Detect which cell encompasses the target text, then output its [x, y] center coordinate. 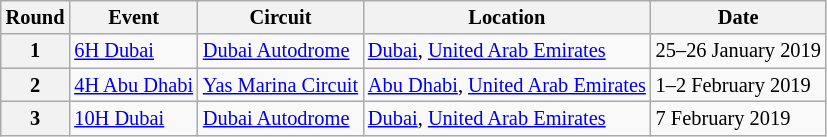
Date [738, 17]
25–26 January 2019 [738, 51]
6H Dubai [134, 51]
2 [36, 85]
4H Abu Dhabi [134, 85]
Location [507, 17]
Circuit [280, 17]
3 [36, 118]
1–2 February 2019 [738, 85]
Round [36, 17]
10H Dubai [134, 118]
Abu Dhabi, United Arab Emirates [507, 85]
Yas Marina Circuit [280, 85]
Event [134, 17]
7 February 2019 [738, 118]
1 [36, 51]
